Provide the (X, Y) coordinate of the cell's center where the given text is located.  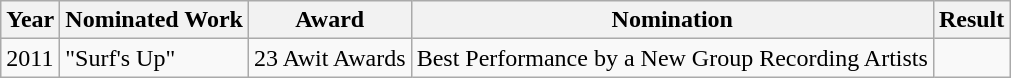
Result (971, 20)
23 Awit Awards (330, 58)
Nomination (672, 20)
Best Performance by a New Group Recording Artists (672, 58)
Nominated Work (154, 20)
2011 (30, 58)
Year (30, 20)
Award (330, 20)
"Surf's Up" (154, 58)
